Return [X, Y] of the center of cell containing provided text 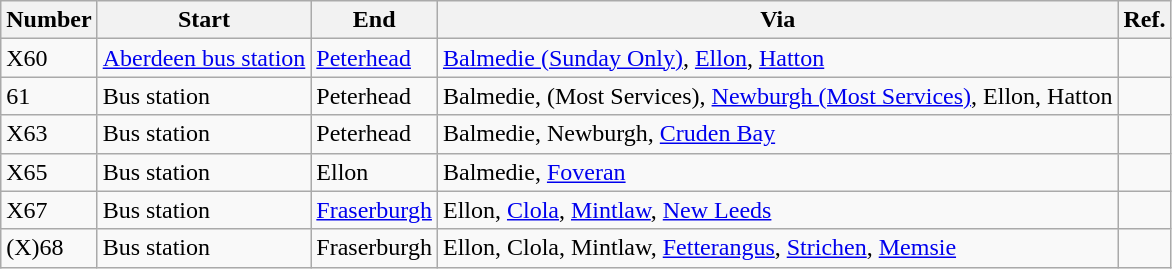
Balmedie, (Most Services), Newburgh (Most Services), Ellon, Hatton [778, 96]
Start [204, 20]
Number [49, 20]
Via [778, 20]
X63 [49, 134]
Ref. [1144, 20]
Ellon, Clola, Mintlaw, Fetterangus, Strichen, Memsie [778, 248]
X60 [49, 58]
X65 [49, 172]
End [374, 20]
Ellon [374, 172]
Balmedie, Foveran [778, 172]
(X)68 [49, 248]
X67 [49, 210]
Balmedie, Newburgh, Cruden Bay [778, 134]
Balmedie (Sunday Only), Ellon, Hatton [778, 58]
Ellon, Clola, Mintlaw, New Leeds [778, 210]
61 [49, 96]
Aberdeen bus station [204, 58]
